Output the [x, y] coordinate of the center of the cell containing the given text.  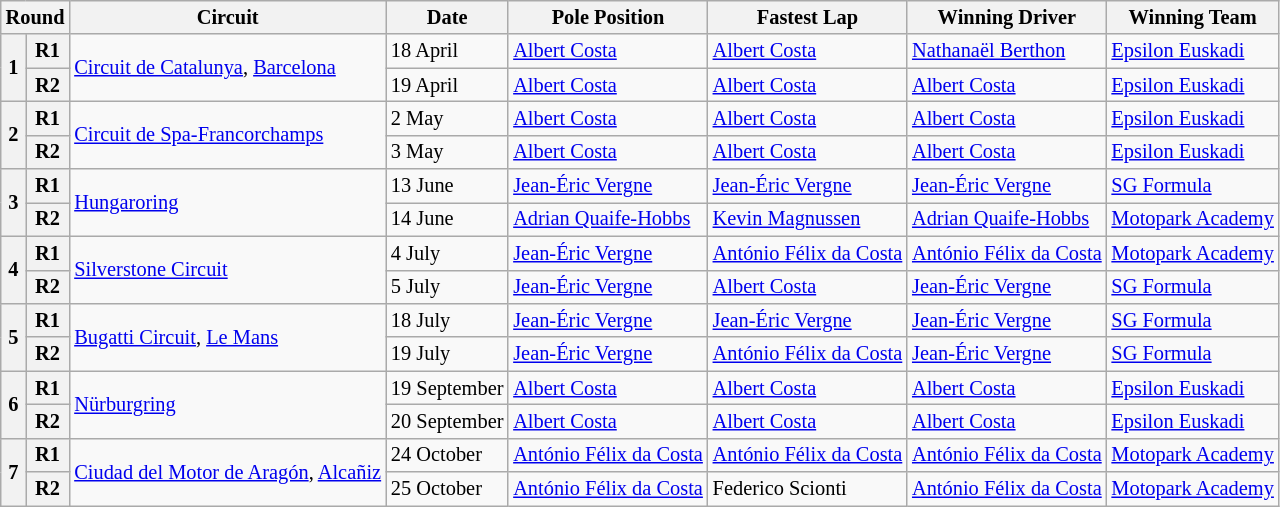
Circuit de Spa-Francorchamps [228, 134]
Hungaroring [228, 202]
6 [14, 404]
5 July [447, 287]
2 May [447, 118]
Silverstone Circuit [228, 270]
Federico Scionti [808, 489]
19 July [447, 354]
2 [14, 134]
Date [447, 17]
Fastest Lap [808, 17]
Winning Team [1193, 17]
Pole Position [608, 17]
3 May [447, 152]
Ciudad del Motor de Aragón, Alcañiz [228, 472]
19 April [447, 85]
14 June [447, 219]
Nürburgring [228, 404]
Nathanaël Berthon [1006, 51]
4 [14, 270]
13 June [447, 186]
Round [36, 17]
Circuit de Catalunya, Barcelona [228, 68]
Winning Driver [1006, 17]
18 July [447, 320]
3 [14, 202]
5 [14, 336]
1 [14, 68]
7 [14, 472]
Bugatti Circuit, Le Mans [228, 336]
24 October [447, 455]
20 September [447, 421]
Kevin Magnussen [808, 219]
18 April [447, 51]
25 October [447, 489]
4 July [447, 253]
19 September [447, 388]
Circuit [228, 17]
